Find where the given text appears and provide that cell's center as [X, Y] coordinate. 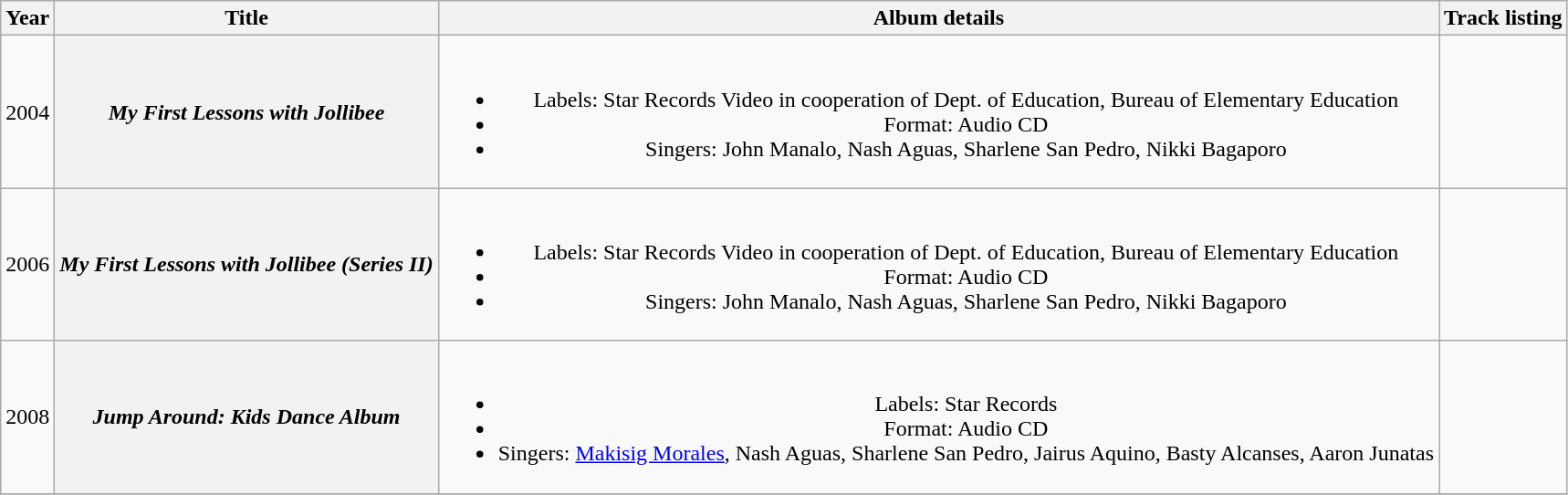
2008 [27, 416]
Track listing [1504, 18]
My First Lessons with Jollibee [246, 111]
2004 [27, 111]
Album details [938, 18]
Title [246, 18]
Year [27, 18]
My First Lessons with Jollibee (Series II) [246, 265]
Jump Around: Kids Dance Album [246, 416]
Labels: Star RecordsFormat: Audio CDSingers: Makisig Morales, Nash Aguas, Sharlene San Pedro, Jairus Aquino, Basty Alcanses, Aaron Junatas [938, 416]
2006 [27, 265]
